Find where the given text appears and provide that cell's center as (x, y) coordinate. 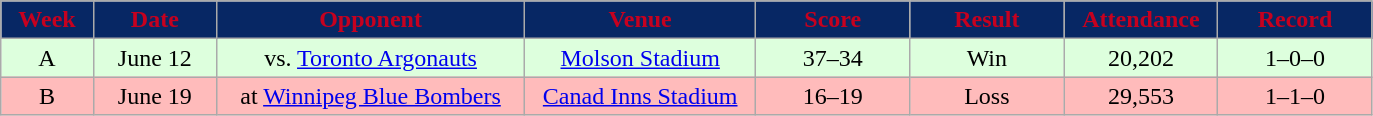
Win (987, 58)
Attendance (1141, 20)
B (47, 96)
Loss (987, 96)
Result (987, 20)
1–1–0 (1295, 96)
Opponent (370, 20)
June 12 (154, 58)
20,202 (1141, 58)
A (47, 58)
Molson Stadium (640, 58)
Record (1295, 20)
June 19 (154, 96)
1–0–0 (1295, 58)
vs. Toronto Argonauts (370, 58)
Date (154, 20)
Canad Inns Stadium (640, 96)
16–19 (833, 96)
Score (833, 20)
Venue (640, 20)
37–34 (833, 58)
Week (47, 20)
at Winnipeg Blue Bombers (370, 96)
29,553 (1141, 96)
